Return [X, Y] of the center of cell containing provided text 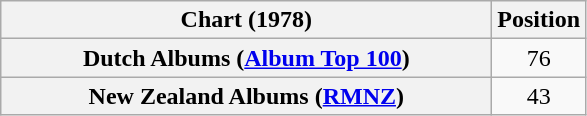
Position [539, 20]
Chart (1978) [246, 20]
New Zealand Albums (RMNZ) [246, 96]
76 [539, 58]
Dutch Albums (Album Top 100) [246, 58]
43 [539, 96]
